Return the (x, y) coordinate for the center point of the cell that contains the specified text.  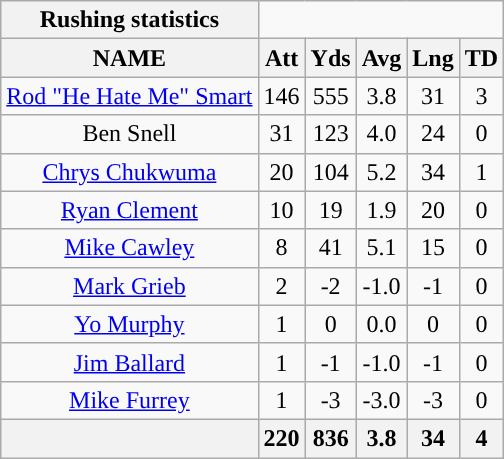
2 (282, 286)
146 (282, 96)
41 (330, 248)
8 (282, 248)
TD (481, 58)
104 (330, 172)
24 (433, 134)
NAME (130, 58)
1.9 (382, 210)
4.0 (382, 134)
0.0 (382, 324)
Chrys Chukwuma (130, 172)
4 (481, 438)
123 (330, 134)
3 (481, 96)
Mark Grieb (130, 286)
Rushing statistics (130, 20)
-3.0 (382, 400)
-2 (330, 286)
Rod "He Hate Me" Smart (130, 96)
Ben Snell (130, 134)
836 (330, 438)
Jim Ballard (130, 362)
Yo Murphy (130, 324)
Avg (382, 58)
Att (282, 58)
555 (330, 96)
Lng (433, 58)
5.1 (382, 248)
15 (433, 248)
220 (282, 438)
Mike Furrey (130, 400)
5.2 (382, 172)
Mike Cawley (130, 248)
10 (282, 210)
Ryan Clement (130, 210)
Yds (330, 58)
19 (330, 210)
